Find where the given text appears and provide that cell's center as [X, Y] coordinate. 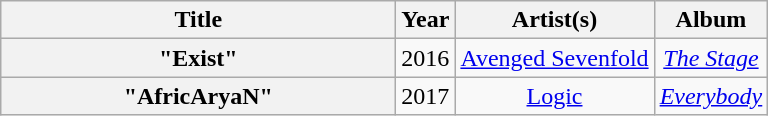
2017 [426, 96]
The Stage [711, 58]
"AfricAryaN" [198, 96]
2016 [426, 58]
Avenged Sevenfold [554, 58]
Year [426, 20]
Title [198, 20]
Everybody [711, 96]
Artist(s) [554, 20]
Album [711, 20]
"Exist" [198, 58]
Logic [554, 96]
